Identify which cell holds the provided text, then report its (x, y) central coordinate. 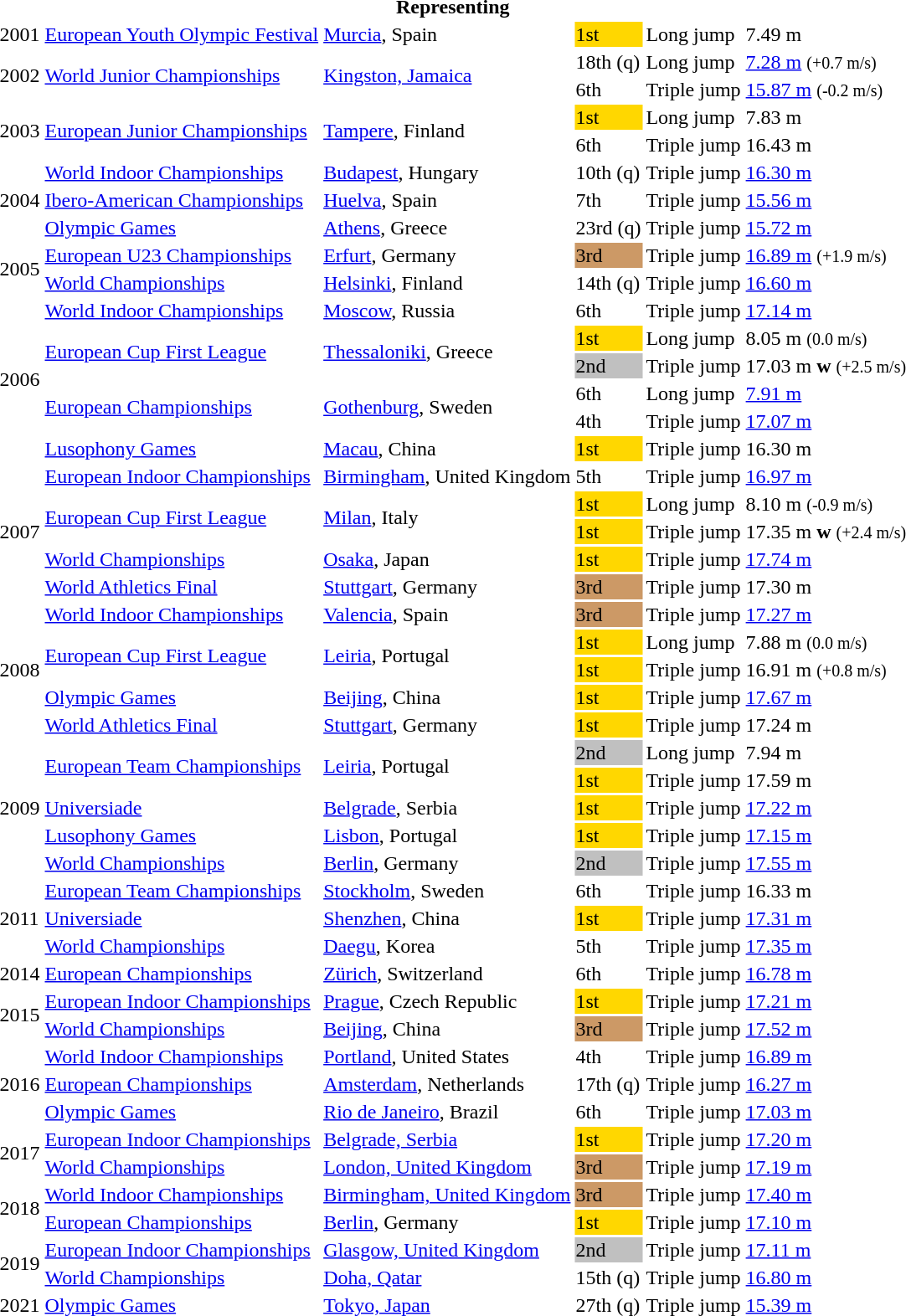
Budapest, Hungary (447, 172)
Rio de Janeiro, Brazil (447, 1112)
Milan, Italy (447, 517)
Doha, Qatar (447, 1277)
Daegu, Korea (447, 946)
Gothenburg, Sweden (447, 407)
European Youth Olympic Festival (182, 34)
Glasgow, United Kingdom (447, 1250)
15th (q) (608, 1277)
Shenzhen, China (447, 918)
Amsterdam, Netherlands (447, 1084)
Kingston, Jamaica (447, 75)
7th (608, 200)
Athens, Greece (447, 228)
Zürich, Switzerland (447, 974)
18th (q) (608, 62)
World Junior Championships (182, 75)
Huelva, Spain (447, 200)
Ibero-American Championships (182, 200)
Macau, China (447, 449)
Osaka, Japan (447, 559)
Erfurt, Germany (447, 255)
European U23 Championships (182, 255)
European Junior Championships (182, 131)
Murcia, Spain (447, 34)
Tampere, Finland (447, 131)
Portland, United States (447, 1056)
10th (q) (608, 172)
Lisbon, Portugal (447, 835)
Helsinki, Finland (447, 283)
14th (q) (608, 283)
Prague, Czech Republic (447, 1001)
23rd (q) (608, 228)
Moscow, Russia (447, 311)
17th (q) (608, 1084)
Stockholm, Sweden (447, 891)
Thessaloniki, Greece (447, 352)
London, United Kingdom (447, 1167)
Valencia, Spain (447, 614)
